Extract the (X, Y) coordinate from the center of the cell holding the provided text.  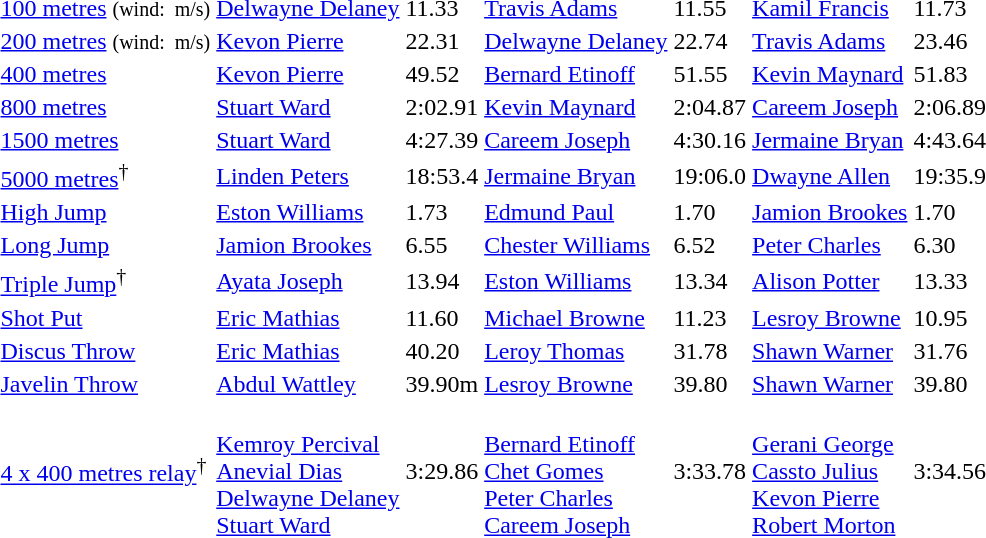
31.78 (710, 351)
49.52 (442, 74)
Chester Williams (576, 245)
Delwayne Delaney (576, 41)
6.52 (710, 245)
13.34 (710, 281)
Michael Browne (576, 318)
Edmund Paul (576, 212)
Dwayne Allen (830, 176)
4:30.16 (710, 140)
11.60 (442, 318)
Abdul Wattley (308, 384)
6.55 (442, 245)
Bernard Etinoff (576, 74)
40.20 (442, 351)
19:06.0 (710, 176)
2:04.87 (710, 107)
Travis Adams (830, 41)
39.80 (710, 384)
Alison Potter (830, 281)
51.55 (710, 74)
1.73 (442, 212)
1.70 (710, 212)
2:02.91 (442, 107)
11.23 (710, 318)
22.31 (442, 41)
13.94 (442, 281)
Peter Charles (830, 245)
Linden Peters (308, 176)
Ayata Joseph (308, 281)
4:27.39 (442, 140)
Leroy Thomas (576, 351)
39.90m (442, 384)
18:53.4 (442, 176)
22.74 (710, 41)
